Determine the [X, Y] coordinate at the center of the cell enclosing the given text.  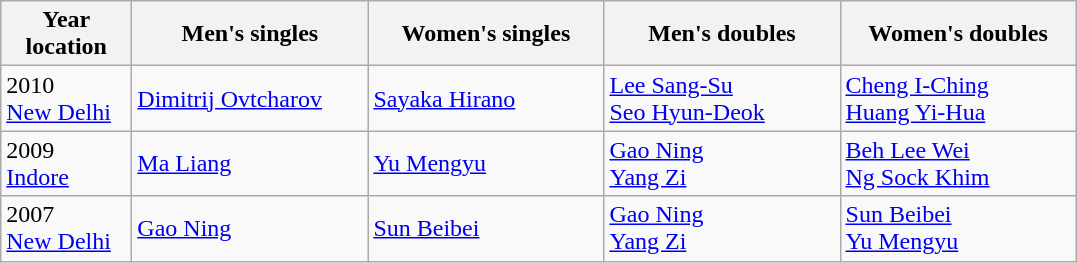
2010 New Delhi [66, 98]
Women's singles [486, 34]
Sun Beibei [486, 228]
Dimitrij Ovtcharov [250, 98]
Gao Ning [250, 228]
Lee Sang-Su Seo Hyun-Deok [722, 98]
Sayaka Hirano [486, 98]
Yu Mengyu [486, 164]
Ma Liang [250, 164]
Men's doubles [722, 34]
Men's singles [250, 34]
Year location [66, 34]
Cheng I-Ching Huang Yi-Hua [958, 98]
2009 Indore [66, 164]
Women's doubles [958, 34]
Beh Lee Wei Ng Sock Khim [958, 164]
Sun Beibei Yu Mengyu [958, 228]
2007 New Delhi [66, 228]
